Output the [x, y] coordinate of the center of the cell containing the given text.  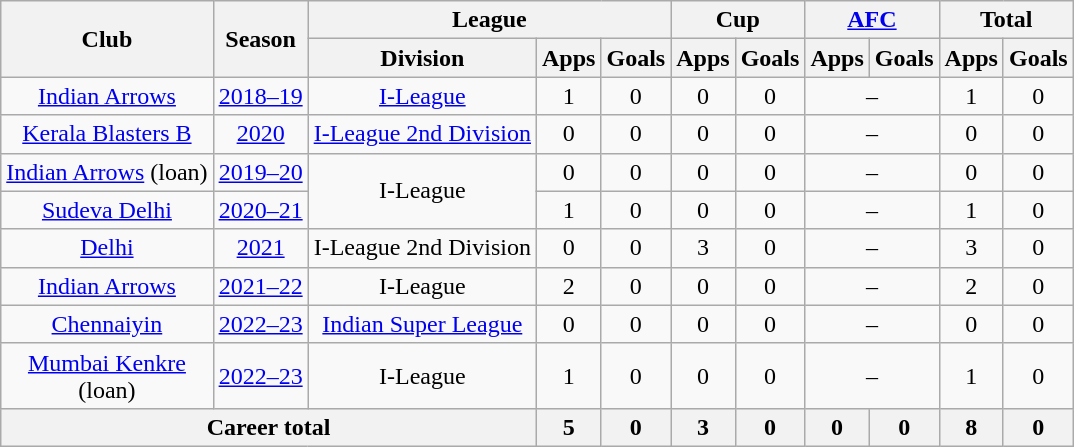
Indian Super League [422, 324]
2019–20 [260, 172]
Kerala Blasters B [107, 134]
2020 [260, 134]
Career total [269, 427]
Mumbai Kenkre (loan) [107, 376]
2021–22 [260, 286]
Total [1006, 20]
2021 [260, 248]
AFC [872, 20]
Delhi [107, 248]
League [490, 20]
Chennaiyin [107, 324]
2018–19 [260, 96]
Division [422, 58]
Season [260, 39]
Indian Arrows (loan) [107, 172]
8 [971, 427]
Club [107, 39]
Sudeva Delhi [107, 210]
2020–21 [260, 210]
Cup [738, 20]
5 [569, 427]
